Detect which cell encompasses the target text, then output its (X, Y) center coordinate. 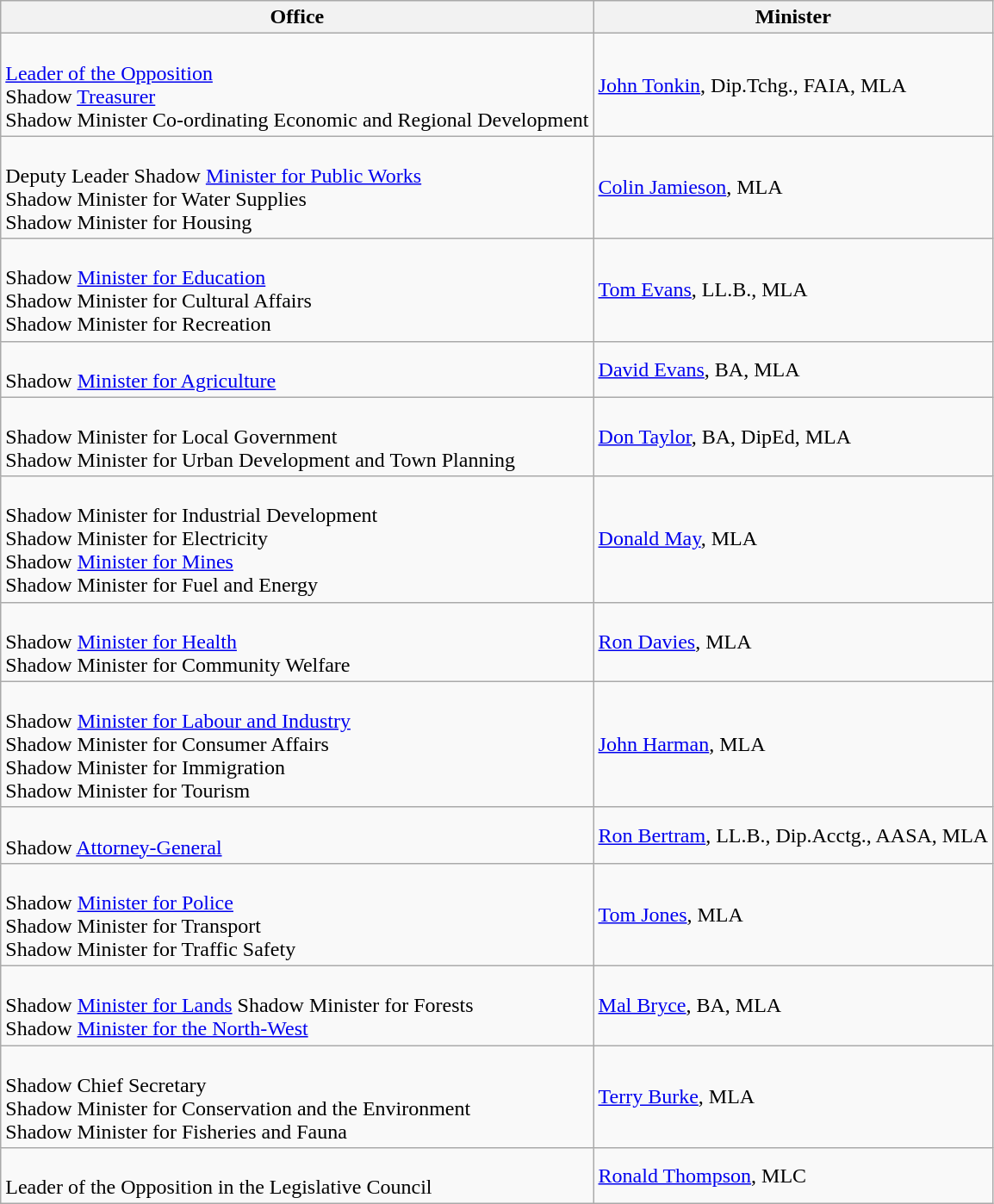
Office (297, 17)
Shadow Minister for Police Shadow Minister for Transport Shadow Minister for Traffic Safety (297, 915)
John Tonkin, Dip.Tchg., FAIA, MLA (793, 84)
Shadow Minister for Local Government Shadow Minister for Urban Development and Town Planning (297, 437)
Leader of the Opposition in the Legislative Council (297, 1176)
John Harman, MLA (793, 744)
Colin Jamieson, MLA (793, 188)
Leader of the Opposition Shadow Treasurer Shadow Minister Co-ordinating Economic and Regional Development (297, 84)
Ronald Thompson, MLC (793, 1176)
Tom Jones, MLA (793, 915)
Shadow Chief Secretary Shadow Minister for Conservation and the Environment Shadow Minister for Fisheries and Fauna (297, 1097)
Shadow Minister for Education Shadow Minister for Cultural Affairs Shadow Minister for Recreation (297, 289)
David Evans, BA, MLA (793, 369)
Shadow Minister for Lands Shadow Minister for Forests Shadow Minister for the North-West (297, 1005)
Shadow Minister for Industrial Development Shadow Minister for Electricity Shadow Minister for Mines Shadow Minister for Fuel and Energy (297, 539)
Ron Bertram, LL.B., Dip.Acctg., AASA, MLA (793, 835)
Ron Davies, MLA (793, 642)
Donald May, MLA (793, 539)
Shadow Attorney-General (297, 835)
Minister (793, 17)
Shadow Minister for Health Shadow Minister for Community Welfare (297, 642)
Deputy Leader Shadow Minister for Public Works Shadow Minister for Water Supplies Shadow Minister for Housing (297, 188)
Terry Burke, MLA (793, 1097)
Shadow Minister for Labour and Industry Shadow Minister for Consumer Affairs Shadow Minister for Immigration Shadow Minister for Tourism (297, 744)
Shadow Minister for Agriculture (297, 369)
Tom Evans, LL.B., MLA (793, 289)
Don Taylor, BA, DipEd, MLA (793, 437)
Mal Bryce, BA, MLA (793, 1005)
